From the cell containing the given text, extract its center point as (X, Y) coordinate. 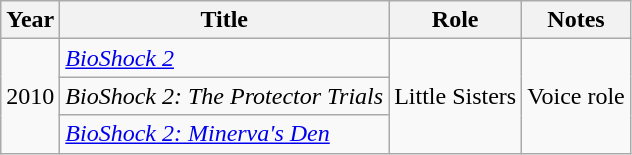
Title (224, 20)
Role (456, 20)
Notes (576, 20)
Little Sisters (456, 96)
BioShock 2 (224, 58)
Year (30, 20)
2010 (30, 96)
BioShock 2: Minerva's Den (224, 134)
Voice role (576, 96)
BioShock 2: The Protector Trials (224, 96)
